Extract the [X, Y] coordinate from the center of the cell holding the provided text.  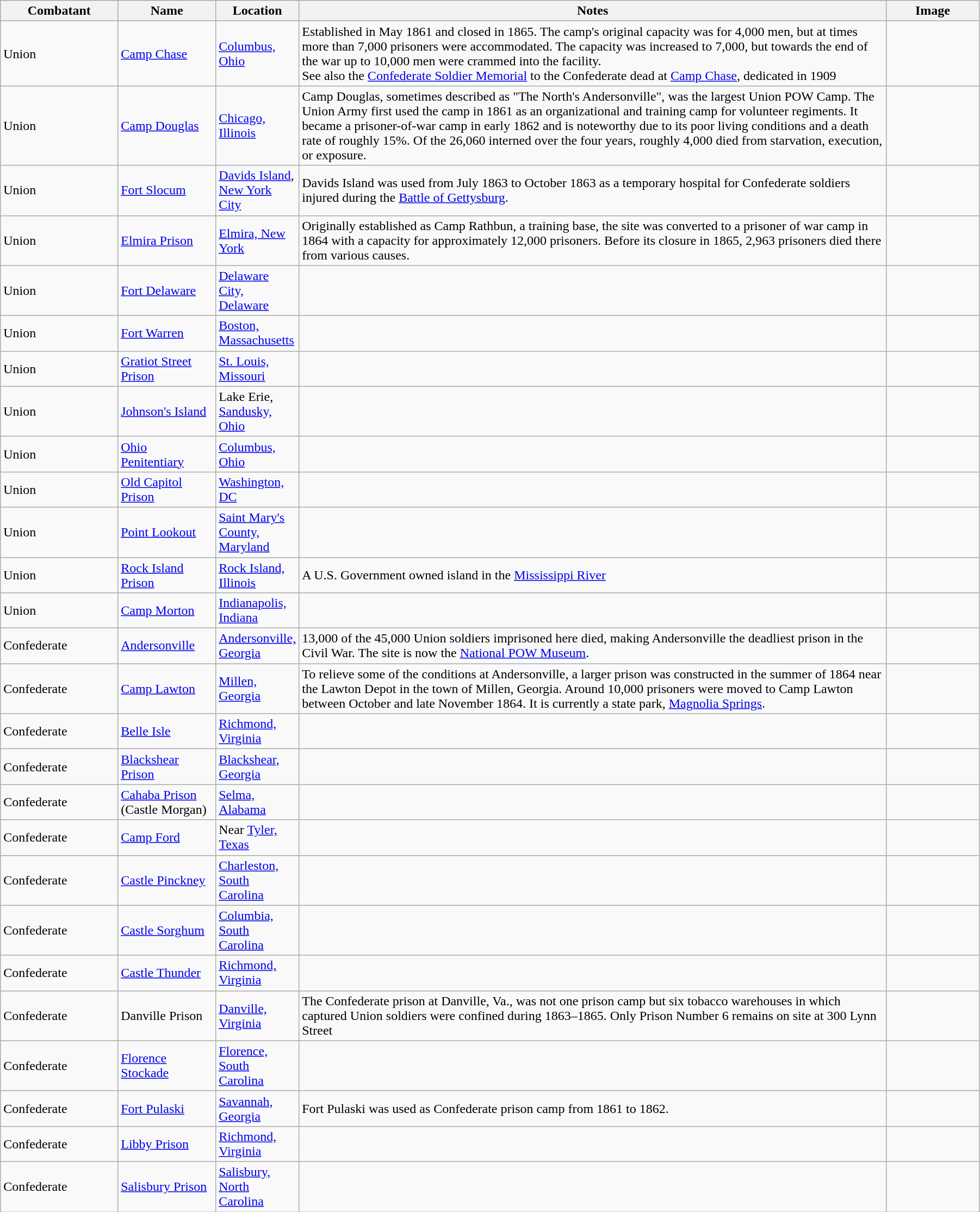
Ohio Penitentiary [167, 454]
Davids Island was used from July 1863 to October 1863 as a temporary hospital for Confederate soldiers injured during the Battle of Gettysburg. [593, 190]
Camp Chase [167, 53]
Delaware City, Delaware [258, 290]
Cahaba Prison (Castle Morgan) [167, 802]
Danville Prison [167, 1016]
Libby Prison [167, 1143]
Fort Warren [167, 333]
Rock Island Prison [167, 574]
Columbia, South Carolina [258, 930]
Fort Pulaski was used as Confederate prison camp from 1861 to 1862. [593, 1109]
Old Capitol Prison [167, 490]
Elmira, New York [258, 240]
St. Louis, Missouri [258, 369]
Danville, Virginia [258, 1016]
Image [933, 11]
Salisbury Prison [167, 1186]
Camp Ford [167, 838]
Salisbury, North Carolina [258, 1186]
Washington, DC [258, 490]
Blackshear Prison [167, 767]
Castle Thunder [167, 973]
Fort Pulaski [167, 1109]
Fort Slocum [167, 190]
Savannah, Georgia [258, 1109]
Castle Pinckney [167, 880]
Belle Isle [167, 731]
Florence Stockade [167, 1066]
Charleston, South Carolina [258, 880]
Notes [593, 11]
Gratiot Street Prison [167, 369]
Andersonville [167, 646]
Selma, Alabama [258, 802]
Blackshear, Georgia [258, 767]
Point Lookout [167, 532]
Camp Lawton [167, 689]
Andersonville, Georgia [258, 646]
Lake Erie, Sandusky, Ohio [258, 411]
Camp Morton [167, 610]
Name [167, 11]
Millen, Georgia [258, 689]
Johnson's Island [167, 411]
Boston, Massachusetts [258, 333]
Saint Mary's County, Maryland [258, 532]
Fort Delaware [167, 290]
Camp Douglas [167, 126]
Combatant [59, 11]
Chicago, Illinois [258, 126]
Castle Sorghum [167, 930]
Davids Island, New York City [258, 190]
Florence, South Carolina [258, 1066]
Rock Island, Illinois [258, 574]
Elmira Prison [167, 240]
Indianapolis, Indiana [258, 610]
Location [258, 11]
Near Tyler, Texas [258, 838]
A U.S. Government owned island in the Mississippi River [593, 574]
